Return the (x, y) coordinate for the center point of the cell that contains the specified text.  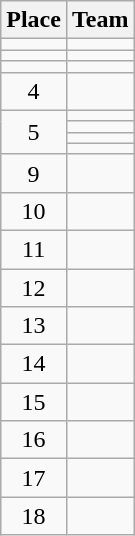
13 (34, 326)
11 (34, 249)
16 (34, 440)
12 (34, 287)
17 (34, 478)
4 (34, 91)
14 (34, 364)
Place (34, 20)
Team (100, 20)
10 (34, 211)
5 (34, 132)
18 (34, 516)
9 (34, 173)
15 (34, 402)
